Detect which cell encompasses the target text, then output its (x, y) center coordinate. 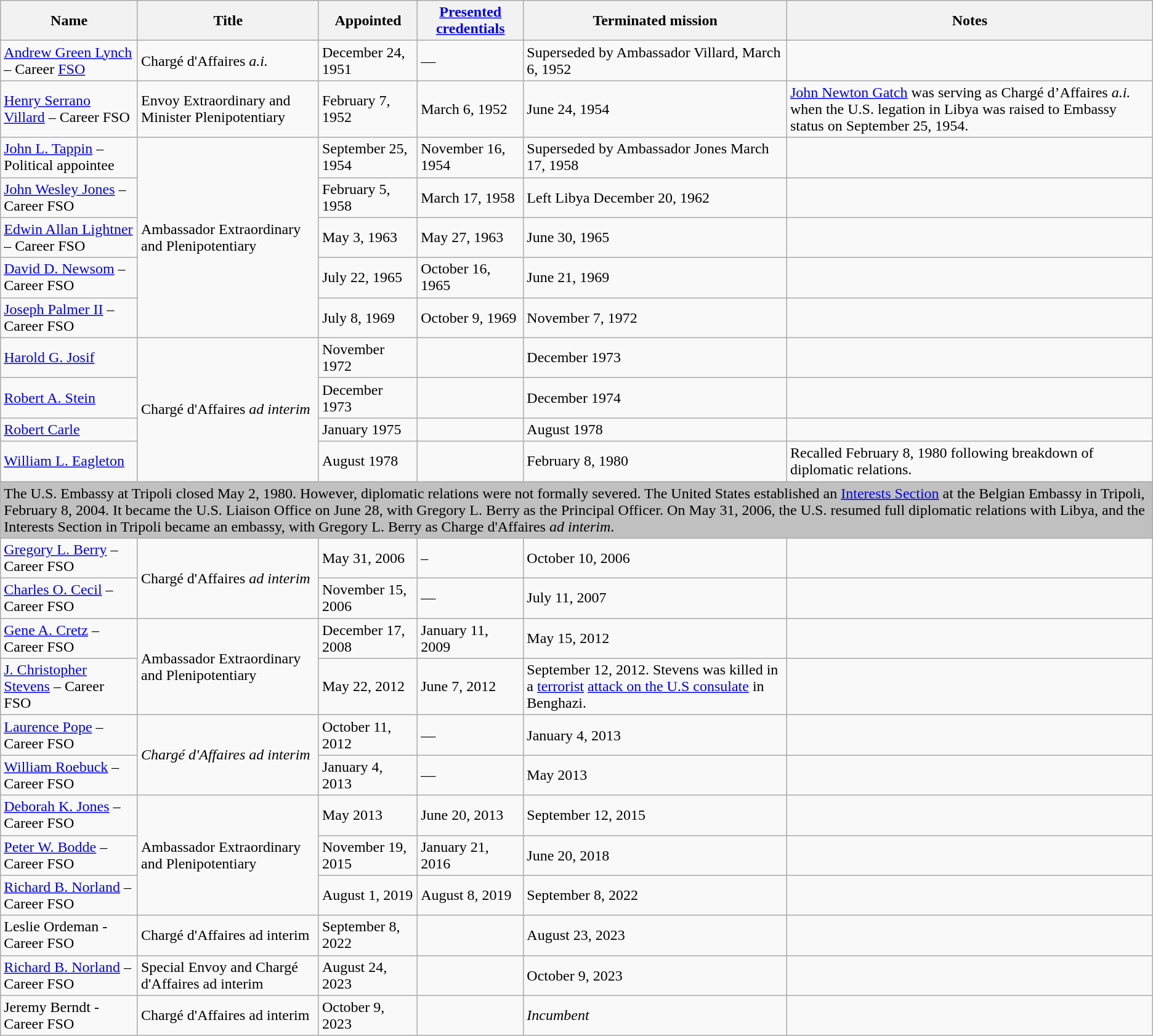
Peter W. Bodde – Career FSO (69, 855)
June 30, 1965 (655, 238)
September 12, 2015 (655, 815)
June 21, 1969 (655, 277)
May 31, 2006 (368, 558)
Special Envoy and Chargé d'Affaires ad interim (228, 976)
July 11, 2007 (655, 599)
February 8, 1980 (655, 461)
March 17, 1958 (471, 197)
Charles O. Cecil – Career FSO (69, 599)
January 1975 (368, 429)
May 15, 2012 (655, 638)
July 8, 1969 (368, 318)
Jeremy Berndt - Career FSO (69, 1015)
– (471, 558)
January 11, 2009 (471, 638)
November 19, 2015 (368, 855)
May 27, 1963 (471, 238)
Presented credentials (471, 21)
Gregory L. Berry – Career FSO (69, 558)
November 16, 1954 (471, 158)
Terminated mission (655, 21)
November 1972 (368, 357)
John L. Tappin – Political appointee (69, 158)
November 7, 1972 (655, 318)
February 5, 1958 (368, 197)
Andrew Green Lynch – Career FSO (69, 60)
Incumbent (655, 1015)
August 24, 2023 (368, 976)
Henry Serrano Villard – Career FSO (69, 109)
Robert Carle (69, 429)
Envoy Extraordinary and Minister Plenipotentiary (228, 109)
May 22, 2012 (368, 687)
David D. Newsom – Career FSO (69, 277)
December 24, 1951 (368, 60)
Appointed (368, 21)
Recalled February 8, 1980 following breakdown of diplomatic relations. (969, 461)
Name (69, 21)
Robert A. Stein (69, 398)
August 1, 2019 (368, 896)
June 24, 1954 (655, 109)
August 23, 2023 (655, 935)
March 6, 1952 (471, 109)
February 7, 1952 (368, 109)
J. Christopher Stevens – Career FSO (69, 687)
October 9, 1969 (471, 318)
Harold G. Josif (69, 357)
Title (228, 21)
Chargé d'Affaires a.i. (228, 60)
Superseded by Ambassador Villard, March 6, 1952 (655, 60)
Deborah K. Jones – Career FSO (69, 815)
Left Libya December 20, 1962 (655, 197)
William L. Eagleton (69, 461)
August 8, 2019 (471, 896)
Superseded by Ambassador Jones March 17, 1958 (655, 158)
Leslie Ordeman - Career FSO (69, 935)
September 25, 1954 (368, 158)
Laurence Pope – Career FSO (69, 735)
October 11, 2012 (368, 735)
June 20, 2018 (655, 855)
December 1974 (655, 398)
October 10, 2006 (655, 558)
November 15, 2006 (368, 599)
January 21, 2016 (471, 855)
John Wesley Jones – Career FSO (69, 197)
May 3, 1963 (368, 238)
September 12, 2012. Stevens was killed in a terrorist attack on the U.S consulate in Benghazi. (655, 687)
Gene A. Cretz – Career FSO (69, 638)
William Roebuck – Career FSO (69, 775)
John Newton Gatch was serving as Chargé d’Affaires a.i. when the U.S. legation in Libya was raised to Embassy status on September 25, 1954. (969, 109)
Joseph Palmer II – Career FSO (69, 318)
December 17, 2008 (368, 638)
June 7, 2012 (471, 687)
Edwin Allan Lightner – Career FSO (69, 238)
Notes (969, 21)
June 20, 2013 (471, 815)
October 16, 1965 (471, 277)
July 22, 1965 (368, 277)
